Search for the cell housing the specified text and yield its (x, y) center coordinate. 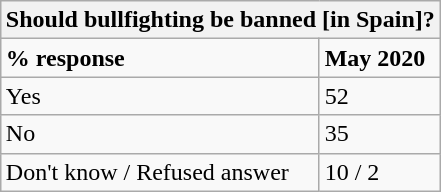
Should bullfighting be banned [in Spain]? (220, 20)
10 / 2 (380, 172)
52 (380, 96)
35 (380, 134)
Don't know / Refused answer (160, 172)
% response (160, 58)
Yes (160, 96)
May 2020 (380, 58)
No (160, 134)
